Search for the cell housing the specified text and yield its (x, y) center coordinate. 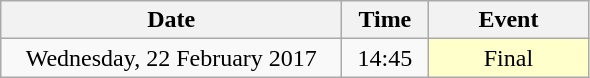
Final (508, 58)
Event (508, 20)
Time (385, 20)
14:45 (385, 58)
Wednesday, 22 February 2017 (172, 58)
Date (172, 20)
